Pinpoint the cell where the given text exists, returning its (x, y) midpoint coordinate. 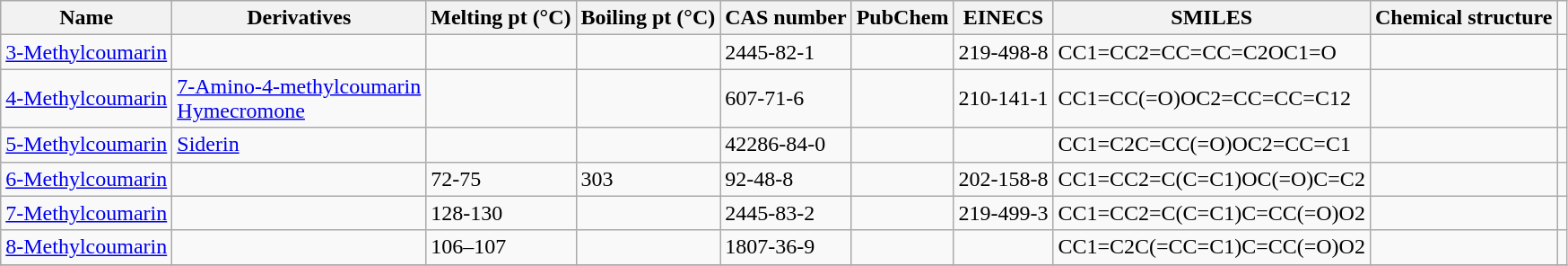
303 (648, 179)
7-Amino-4-methylcoumarinHymecromone (300, 99)
92-48-8 (786, 179)
Siderin (300, 145)
42286-84-0 (786, 145)
Boiling pt (°C) (648, 18)
Melting pt (°C) (501, 18)
6-Methylcoumarin (86, 179)
CC1=C2C(=CC=C1)C=CC(=O)O2 (1211, 247)
8-Methylcoumarin (86, 247)
210-141-1 (1003, 99)
4-Methylcoumarin (86, 99)
202-158-8 (1003, 179)
CC1=C2C=CC(=O)OC2=CC=C1 (1211, 145)
SMILES (1211, 18)
2445-82-1 (786, 52)
106–107 (501, 247)
2445-83-2 (786, 213)
Chemical structure (1464, 18)
3-Methylcoumarin (86, 52)
607-71-6 (786, 99)
CC1=CC2=C(C=C1)C=CC(=O)O2 (1211, 213)
72-75 (501, 179)
5-Methylcoumarin (86, 145)
1807-36-9 (786, 247)
CC1=CC2=CC=CC=C2OC1=O (1211, 52)
PubChem (902, 18)
CC1=CC(=O)OC2=CC=CC=C12 (1211, 99)
219-499-3 (1003, 213)
128-130 (501, 213)
EINECS (1003, 18)
CC1=CC2=C(C=C1)OC(=O)C=C2 (1211, 179)
Derivatives (300, 18)
CAS number (786, 18)
219-498-8 (1003, 52)
7-Methylcoumarin (86, 213)
Name (86, 18)
